Locate the cell with the specified text and output its [X, Y] center coordinate. 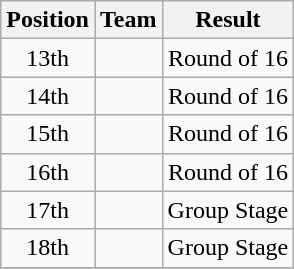
15th [48, 134]
14th [48, 96]
18th [48, 248]
17th [48, 210]
Result [228, 20]
Team [128, 20]
16th [48, 172]
Position [48, 20]
13th [48, 58]
